Capture the cell that displays the provided text and extract its (x, y) central coordinate. 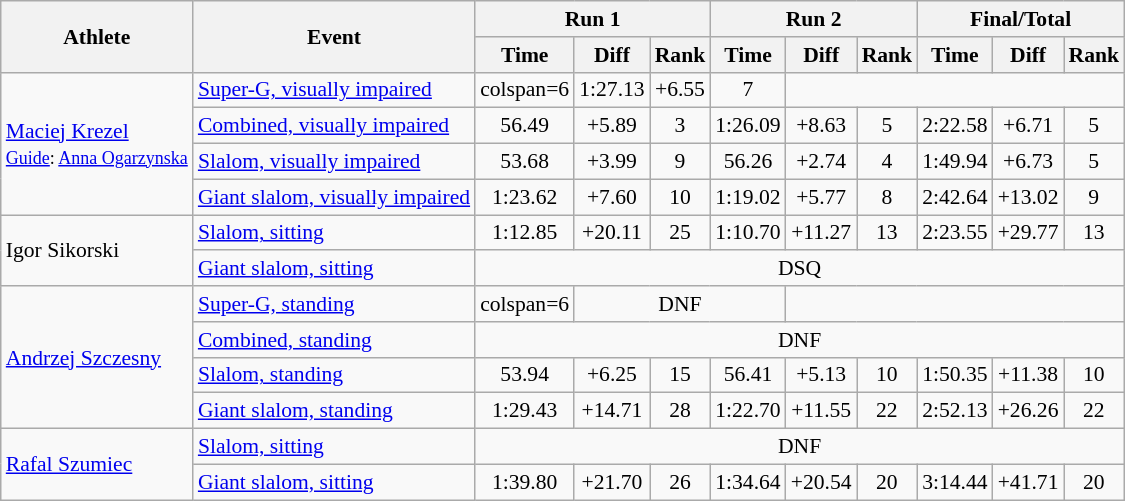
+26.26 (1028, 411)
+6.71 (1028, 126)
53.94 (524, 375)
1:29.43 (524, 411)
Andrzej Szczesny (97, 357)
1:50.35 (954, 375)
1:34.64 (748, 482)
+20.11 (612, 233)
2:22.58 (954, 126)
+29.77 (1028, 233)
Maciej KrezelGuide: Anna Ogarzynska (97, 143)
+14.71 (612, 411)
1:49.94 (954, 162)
Slalom, visually impaired (334, 162)
26 (680, 482)
+5.89 (612, 126)
Igor Sikorski (97, 250)
Combined, standing (334, 340)
53.68 (524, 162)
Run 2 (814, 19)
56.26 (748, 162)
+3.99 (612, 162)
+11.38 (1028, 375)
28 (680, 411)
Slalom, standing (334, 375)
1:10.70 (748, 233)
1:12.85 (524, 233)
Super-G, standing (334, 304)
+2.74 (822, 162)
1:23.62 (524, 197)
56.49 (524, 126)
Event (334, 36)
Athlete (97, 36)
+6.73 (1028, 162)
Super-G, visually impaired (334, 90)
+5.77 (822, 197)
+5.13 (822, 375)
1:22.70 (748, 411)
25 (680, 233)
1:39.80 (524, 482)
15 (680, 375)
+20.54 (822, 482)
3:14.44 (954, 482)
2:52.13 (954, 411)
56.41 (748, 375)
+7.60 (612, 197)
Giant slalom, standing (334, 411)
1:26.09 (748, 126)
Combined, visually impaired (334, 126)
1:27.13 (612, 90)
+6.25 (612, 375)
2:23.55 (954, 233)
1:19.02 (748, 197)
8 (888, 197)
+21.70 (612, 482)
3 (680, 126)
4 (888, 162)
DSQ (800, 269)
+8.63 (822, 126)
+11.27 (822, 233)
+11.55 (822, 411)
2:42.64 (954, 197)
Run 1 (592, 19)
Giant slalom, visually impaired (334, 197)
+6.55 (680, 90)
7 (748, 90)
+13.02 (1028, 197)
Rafal Szumiec (97, 464)
+41.71 (1028, 482)
Final/Total (1020, 19)
